For the text-containing cell, return its midpoint in (x, y) coordinate format. 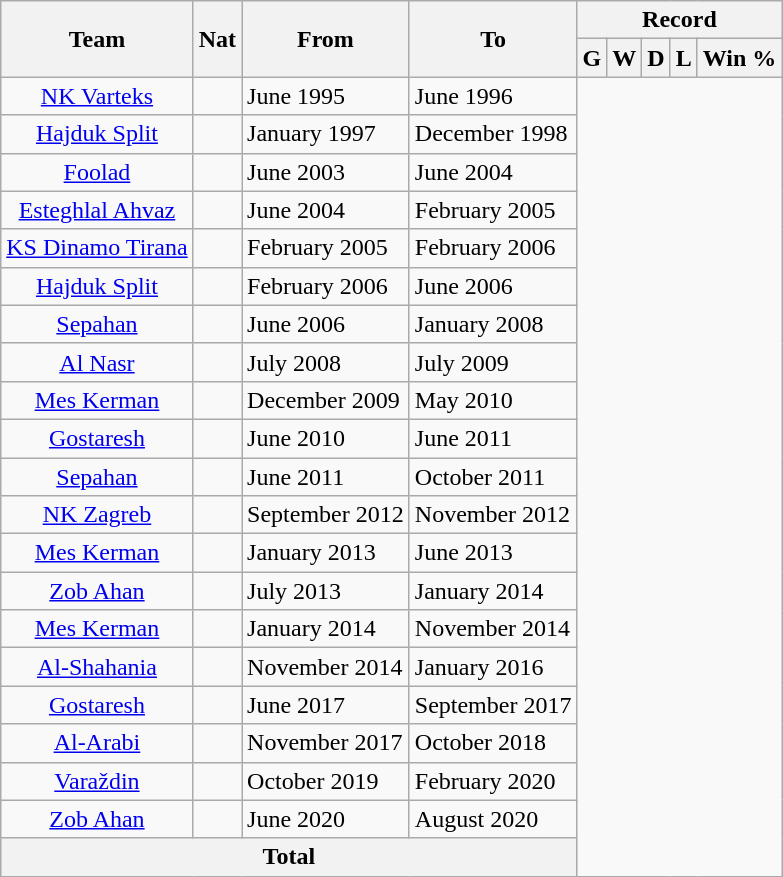
January 2016 (493, 667)
January 1997 (326, 134)
NK Varteks (97, 96)
February 2020 (493, 781)
May 2010 (493, 400)
D (656, 58)
January 2013 (326, 553)
June 2013 (493, 553)
June 1996 (493, 96)
November 2017 (326, 743)
July 2008 (326, 362)
October 2018 (493, 743)
June 2017 (326, 705)
June 2003 (326, 172)
Win % (740, 58)
Record (680, 20)
G (592, 58)
September 2017 (493, 705)
NK Zagreb (97, 515)
Al-Shahania (97, 667)
W (624, 58)
Total (289, 857)
November 2012 (493, 515)
Al Nasr (97, 362)
Varaždin (97, 781)
July 2013 (326, 591)
Nat (217, 39)
June 1995 (326, 96)
December 1998 (493, 134)
Esteghlal Ahvaz (97, 210)
From (326, 39)
October 2011 (493, 477)
Al-Arabi (97, 743)
L (684, 58)
To (493, 39)
KS Dinamo Tirana (97, 248)
October 2019 (326, 781)
June 2020 (326, 819)
August 2020 (493, 819)
January 2008 (493, 324)
June 2010 (326, 438)
July 2009 (493, 362)
September 2012 (326, 515)
December 2009 (326, 400)
Team (97, 39)
Foolad (97, 172)
